Scan for the cell matching the given text and deliver its [x, y] coordinate at center. 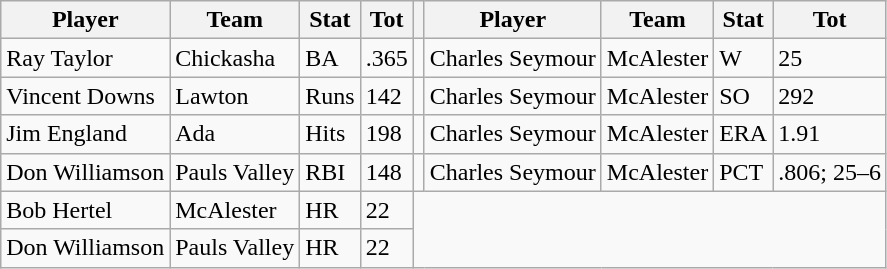
Hits [330, 134]
142 [386, 96]
Chickasha [235, 58]
292 [830, 96]
ERA [744, 134]
Bob Hertel [86, 210]
Ray Taylor [86, 58]
Jim England [86, 134]
.806; 25–6 [830, 172]
W [744, 58]
Vincent Downs [86, 96]
198 [386, 134]
Ada [235, 134]
Lawton [235, 96]
25 [830, 58]
RBI [330, 172]
BA [330, 58]
148 [386, 172]
.365 [386, 58]
1.91 [830, 134]
SO [744, 96]
PCT [744, 172]
Runs [330, 96]
